Detect which cell encompasses the target text, then output its (X, Y) center coordinate. 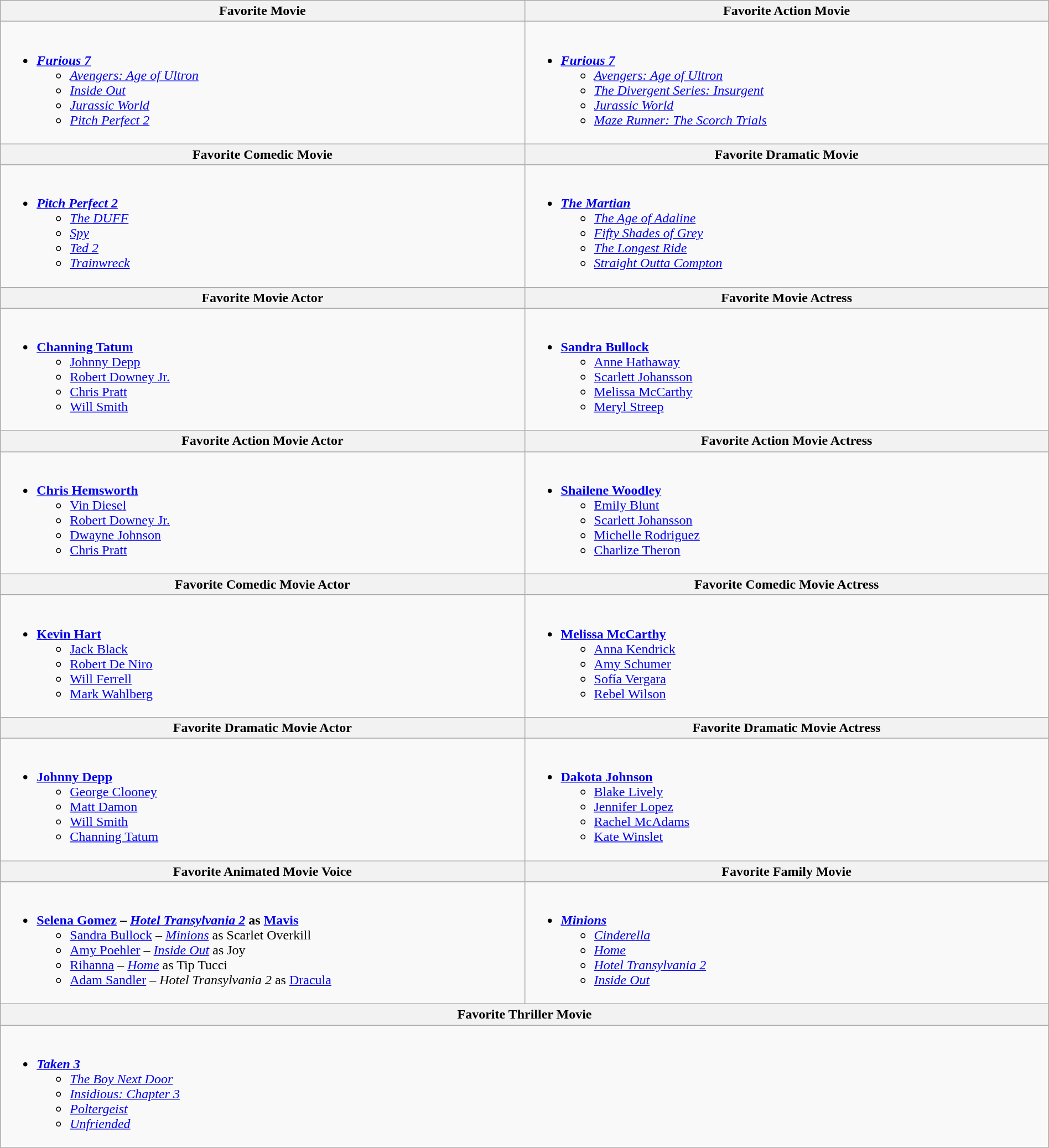
Favorite Action Movie (787, 11)
Dakota JohnsonBlake LivelyJennifer LopezRachel McAdamsKate Winslet (787, 799)
Taken 3The Boy Next DoorInsidious: Chapter 3PoltergeistUnfriended (524, 1087)
Favorite Action Movie Actor (262, 441)
Favorite Comedic Movie Actress (787, 584)
Furious 7Avengers: Age of UltronThe Divergent Series: InsurgentJurassic WorldMaze Runner: The Scorch Trials (787, 83)
MinionsCinderellaHomeHotel Transylvania 2Inside Out (787, 943)
Johnny DeppGeorge ClooneyMatt DamonWill SmithChanning Tatum (262, 799)
Favorite Movie Actor (262, 298)
Melissa McCarthyAnna KendrickAmy SchumerSofía VergaraRebel Wilson (787, 656)
Favorite Action Movie Actress (787, 441)
The MartianThe Age of AdalineFifty Shades of GreyThe Longest RideStraight Outta Compton (787, 226)
Favorite Family Movie (787, 871)
Favorite Comedic Movie Actor (262, 584)
Sandra BullockAnne HathawayScarlett JohanssonMelissa McCarthyMeryl Streep (787, 370)
Favorite Movie Actress (787, 298)
Favorite Movie (262, 11)
Furious 7Avengers: Age of UltronInside OutJurassic WorldPitch Perfect 2 (262, 83)
Favorite Dramatic Movie Actress (787, 728)
Pitch Perfect 2The DUFFSpyTed 2Trainwreck (262, 226)
Favorite Dramatic Movie (787, 154)
Kevin HartJack BlackRobert De NiroWill FerrellMark Wahlberg (262, 656)
Shailene WoodleyEmily BluntScarlett JohanssonMichelle RodriguezCharlize Theron (787, 512)
Chris HemsworthVin DieselRobert Downey Jr.Dwayne JohnsonChris Pratt (262, 512)
Favorite Thriller Movie (524, 1015)
Favorite Comedic Movie (262, 154)
Channing TatumJohnny DeppRobert Downey Jr.Chris PrattWill Smith (262, 370)
Favorite Dramatic Movie Actor (262, 728)
Favorite Animated Movie Voice (262, 871)
